Return the [x, y] coordinate for the center point of the cell that contains the specified text.  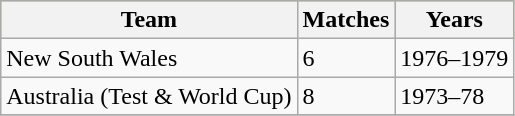
8 [346, 96]
Australia (Test & World Cup) [149, 96]
1973–78 [454, 96]
Matches [346, 20]
Years [454, 20]
Team [149, 20]
6 [346, 58]
New South Wales [149, 58]
1976–1979 [454, 58]
